Provide the [X, Y] coordinate of the cell's center where the given text is located.  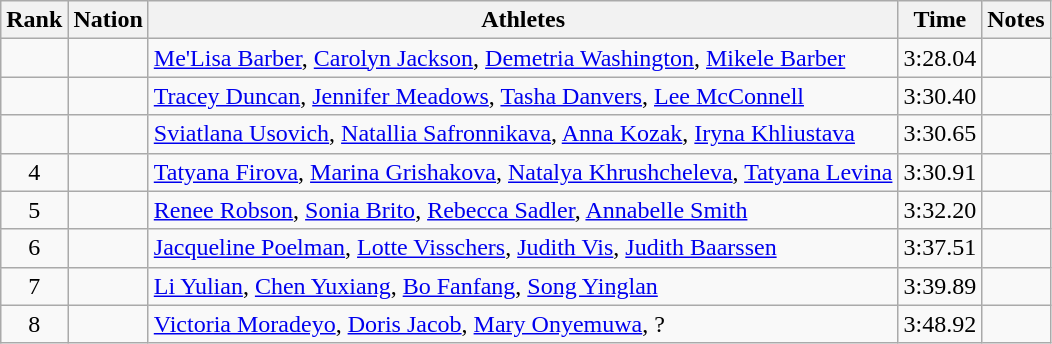
Nation [108, 20]
Victoria Moradeyo, Doris Jacob, Mary Onyemuwa, ? [523, 324]
3:32.20 [940, 210]
3:37.51 [940, 248]
3:28.04 [940, 58]
Athletes [523, 20]
Me'Lisa Barber, Carolyn Jackson, Demetria Washington, Mikele Barber [523, 58]
7 [34, 286]
4 [34, 172]
Sviatlana Usovich, Natallia Safronnikava, Anna Kozak, Iryna Khliustava [523, 134]
3:30.91 [940, 172]
6 [34, 248]
Li Yulian, Chen Yuxiang, Bo Fanfang, Song Yinglan [523, 286]
3:30.40 [940, 96]
Notes [1016, 20]
Jacqueline Poelman, Lotte Visschers, Judith Vis, Judith Baarssen [523, 248]
Renee Robson, Sonia Brito, Rebecca Sadler, Annabelle Smith [523, 210]
Time [940, 20]
5 [34, 210]
Rank [34, 20]
3:39.89 [940, 286]
8 [34, 324]
Tatyana Firova, Marina Grishakova, Natalya Khrushcheleva, Tatyana Levina [523, 172]
Tracey Duncan, Jennifer Meadows, Tasha Danvers, Lee McConnell [523, 96]
3:48.92 [940, 324]
3:30.65 [940, 134]
